Extract the (X, Y) coordinate from the center of the cell holding the provided text.  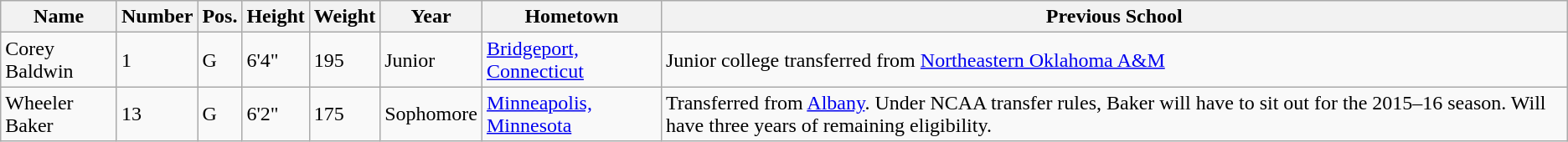
Sophomore (431, 114)
Junior college transferred from Northeastern Oklahoma A&M (1114, 60)
Name (59, 17)
175 (344, 114)
Number (157, 17)
Bridgeport, Connecticut (571, 60)
1 (157, 60)
Weight (344, 17)
Pos. (219, 17)
13 (157, 114)
Wheeler Baker (59, 114)
Height (276, 17)
6'4" (276, 60)
195 (344, 60)
6'2" (276, 114)
Hometown (571, 17)
Previous School (1114, 17)
Corey Baldwin (59, 60)
Minneapolis, Minnesota (571, 114)
Junior (431, 60)
Year (431, 17)
